For the text-containing cell, return its midpoint in [x, y] coordinate format. 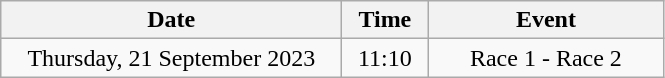
Event [546, 20]
Thursday, 21 September 2023 [172, 58]
Race 1 - Race 2 [546, 58]
Time [385, 20]
Date [172, 20]
11:10 [385, 58]
